Provide the [X, Y] coordinate of the cell's center where the given text is located.  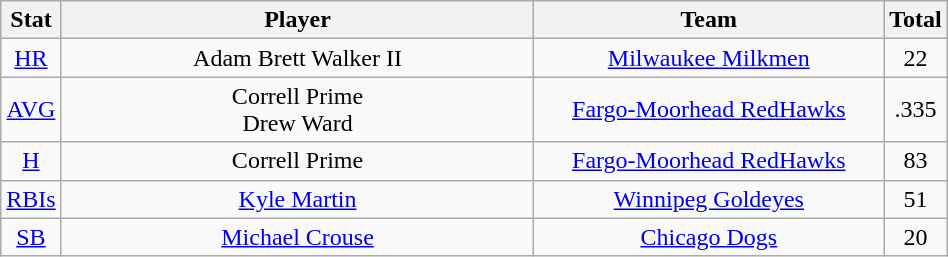
Adam Brett Walker II [298, 58]
Chicago Dogs [709, 237]
RBIs [31, 199]
Total [916, 20]
83 [916, 161]
Winnipeg Goldeyes [709, 199]
Team [709, 20]
Correll PrimeDrew Ward [298, 110]
HR [31, 58]
51 [916, 199]
H [31, 161]
Milwaukee Milkmen [709, 58]
Player [298, 20]
SB [31, 237]
Stat [31, 20]
Michael Crouse [298, 237]
22 [916, 58]
Kyle Martin [298, 199]
AVG [31, 110]
.335 [916, 110]
Correll Prime [298, 161]
20 [916, 237]
